Locate the cell with the specified text and output its [x, y] center coordinate. 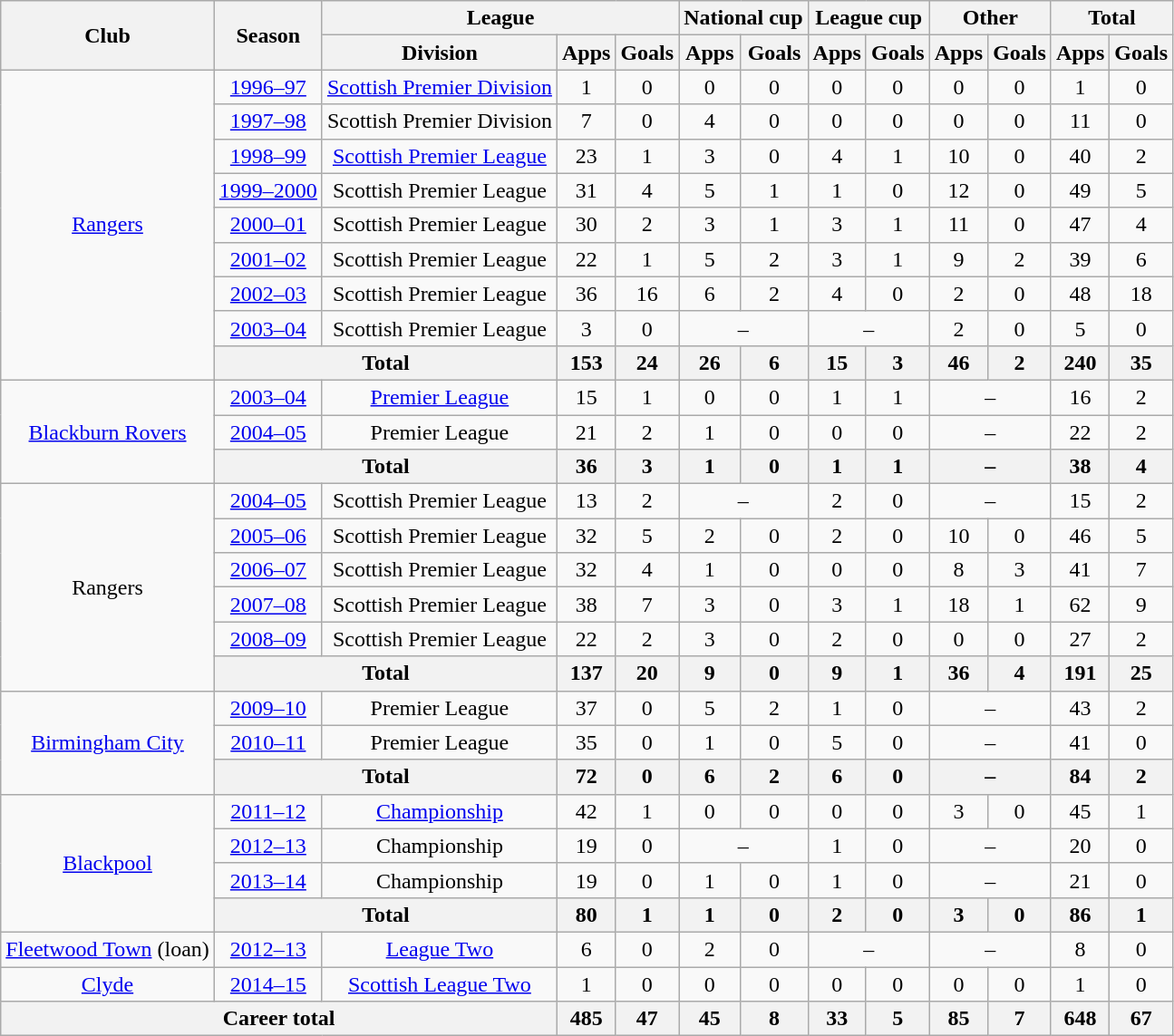
23 [586, 156]
Division [439, 53]
62 [1080, 605]
13 [586, 501]
72 [586, 777]
43 [1080, 708]
2014–15 [268, 983]
2008–09 [268, 639]
2010–11 [268, 742]
485 [586, 1019]
League [500, 18]
1996–97 [268, 87]
Blackburn Rovers [108, 431]
2013–14 [268, 880]
Other [990, 18]
Career total [279, 1019]
80 [586, 915]
Fleetwood Town (loan) [108, 949]
191 [1080, 673]
Season [268, 35]
648 [1080, 1019]
40 [1080, 156]
25 [1141, 673]
Clyde [108, 983]
137 [586, 673]
67 [1141, 1019]
Blackpool [108, 863]
24 [647, 363]
2006–07 [268, 570]
Scottish League Two [439, 983]
31 [586, 190]
Club [108, 35]
39 [1080, 259]
2005–06 [268, 536]
33 [837, 1019]
1999–2000 [268, 190]
2000–01 [268, 225]
153 [586, 363]
League Two [439, 949]
37 [586, 708]
85 [958, 1019]
2011–12 [268, 811]
League cup [868, 18]
12 [958, 190]
42 [586, 811]
30 [586, 225]
84 [1080, 777]
National cup [743, 18]
2007–08 [268, 605]
49 [1080, 190]
2002–03 [268, 294]
2001–02 [268, 259]
2009–10 [268, 708]
26 [710, 363]
1998–99 [268, 156]
27 [1080, 639]
48 [1080, 294]
Birmingham City [108, 742]
240 [1080, 363]
1997–98 [268, 121]
86 [1080, 915]
